Locate the cell with the specified text and output its [x, y] center coordinate. 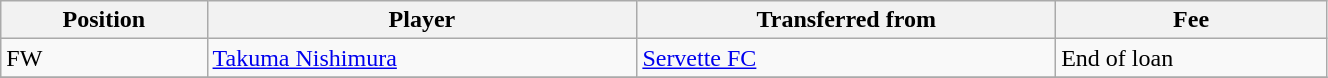
End of loan [1192, 58]
Servette FC [846, 58]
Player [422, 20]
Position [104, 20]
Fee [1192, 20]
Transferred from [846, 20]
Takuma Nishimura [422, 58]
FW [104, 58]
